Return (x, y) of the center of cell containing provided text 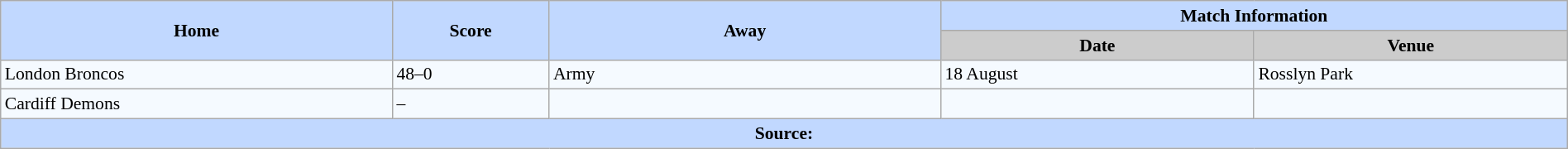
Rosslyn Park (1411, 74)
Cardiff Demons (197, 104)
Date (1097, 46)
Venue (1411, 46)
Home (197, 30)
Army (745, 74)
48–0 (470, 74)
London Broncos (197, 74)
Away (745, 30)
18 August (1097, 74)
– (470, 104)
Source: (784, 134)
Score (470, 30)
Match Information (1254, 16)
